Detect which cell encompasses the target text, then output its (X, Y) center coordinate. 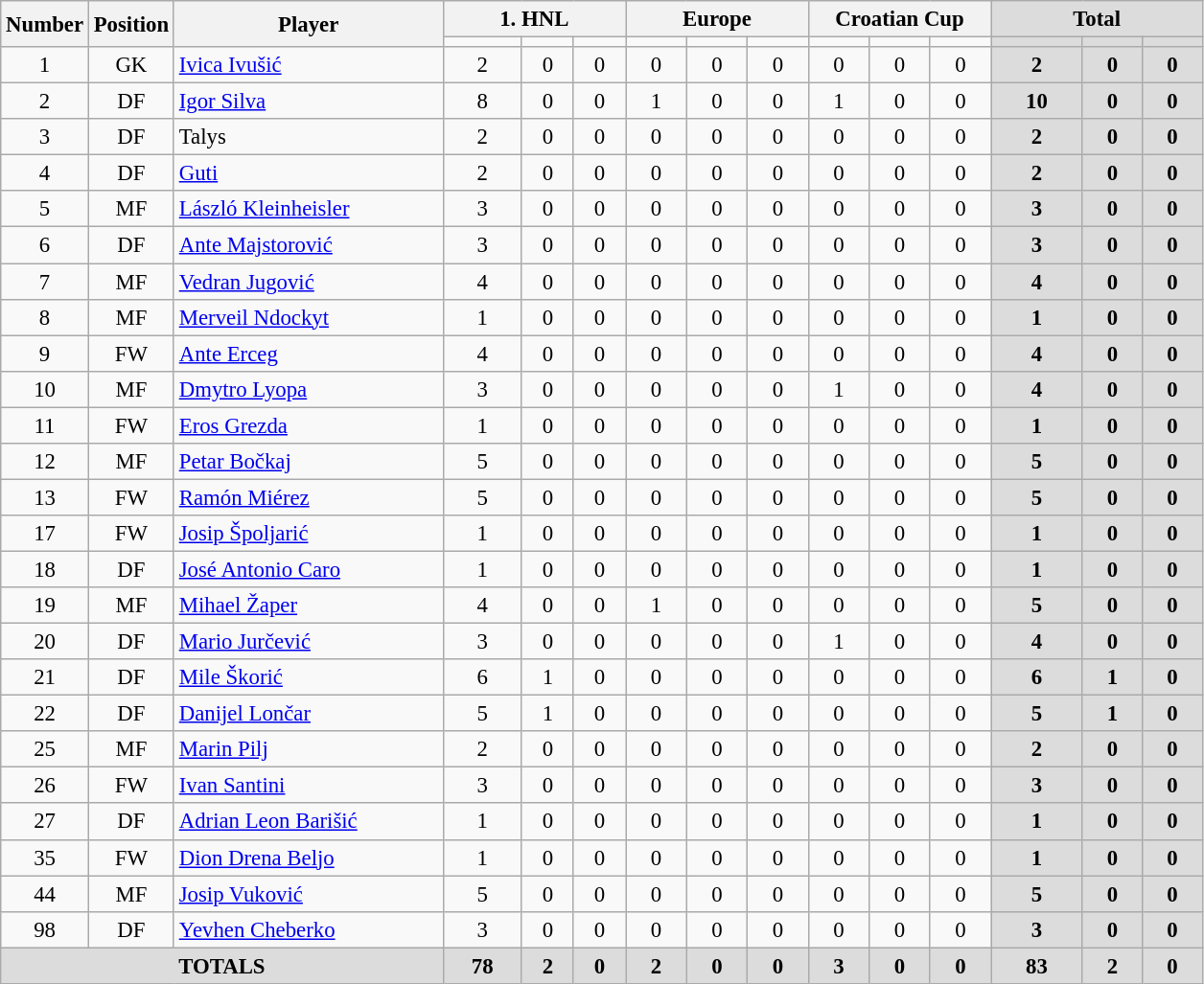
Ivica Ivušić (309, 65)
Petar Bočkaj (309, 462)
Dmytro Lyopa (309, 389)
Merveil Ndockyt (309, 317)
Ante Erceg (309, 354)
Yevhen Cheberko (309, 929)
26 (45, 786)
GK (130, 65)
Europe (717, 19)
12 (45, 462)
Mile Škorić (309, 677)
Ante Majstorović (309, 245)
19 (45, 606)
Guti (309, 173)
José Antonio Caro (309, 569)
Marin Pilj (309, 749)
1. HNL (535, 19)
21 (45, 677)
20 (45, 642)
Croatian Cup (899, 19)
Position (130, 24)
Total (1097, 19)
László Kleinheisler (309, 210)
78 (482, 966)
Danijel Lončar (309, 714)
Dion Drena Beljo (309, 858)
9 (45, 354)
TOTALS (222, 966)
7 (45, 282)
27 (45, 822)
Player (309, 24)
35 (45, 858)
Igor Silva (309, 102)
22 (45, 714)
44 (45, 894)
Number (45, 24)
83 (1037, 966)
Mihael Žaper (309, 606)
Josip Vuković (309, 894)
Josip Špoljarić (309, 534)
18 (45, 569)
25 (45, 749)
98 (45, 929)
Vedran Jugović (309, 282)
Ramón Miérez (309, 497)
Eros Grezda (309, 425)
13 (45, 497)
11 (45, 425)
Adrian Leon Barišić (309, 822)
Ivan Santini (309, 786)
Talys (309, 137)
Mario Jurčević (309, 642)
17 (45, 534)
